Capture the cell that displays the provided text and extract its (X, Y) central coordinate. 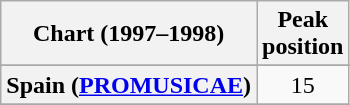
15 (303, 85)
Peakposition (303, 34)
Spain (PROMUSICAE) (129, 85)
Chart (1997–1998) (129, 34)
